Capture the cell that displays the provided text and extract its (X, Y) central coordinate. 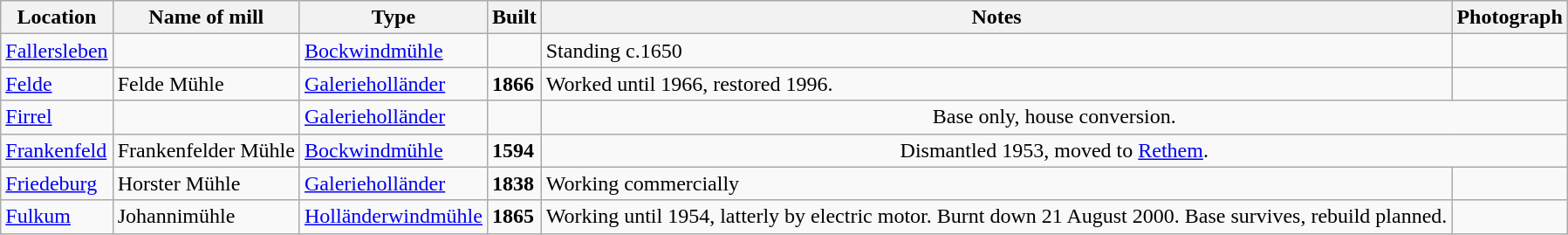
Name of mill (206, 17)
Friedeburg (57, 183)
Fallersleben (57, 51)
Frankenfeld (57, 150)
Type (393, 17)
Fulkum (57, 217)
Working commercially (996, 183)
Worked until 1966, restored 1996. (996, 84)
Base only, house conversion. (1054, 117)
Dismantled 1953, moved to Rethem. (1054, 150)
1866 (514, 84)
1838 (514, 183)
Firrel (57, 117)
Frankenfelder Mühle (206, 150)
Location (57, 17)
Johannimühle (206, 217)
Working until 1954, latterly by electric motor. Burnt down 21 August 2000. Base survives, rebuild planned. (996, 217)
Photograph (1510, 17)
1865 (514, 217)
Felde Mühle (206, 84)
Standing c.1650 (996, 51)
Holländerwindmühle (393, 217)
Horster Mühle (206, 183)
Built (514, 17)
1594 (514, 150)
Notes (996, 17)
Felde (57, 84)
